Locate the cell with the specified text and output its (x, y) center coordinate. 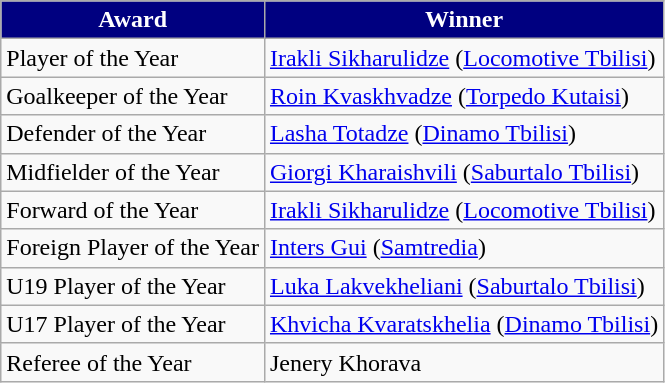
Forward of the Year (133, 210)
Khvicha Kvaratskhelia (Dinamo Tbilisi) (464, 324)
Winner (464, 20)
Midfielder of the Year (133, 172)
Roin Kvaskhvadze (Torpedo Kutaisi) (464, 96)
Goalkeeper of the Year (133, 96)
Foreign Player of the Year (133, 248)
Giorgi Kharaishvili (Saburtalo Tbilisi) (464, 172)
Referee of the Year (133, 362)
U19 Player of the Year (133, 286)
Award (133, 20)
Lasha Totadze (Dinamo Tbilisi) (464, 134)
U17 Player of the Year (133, 324)
Luka Lakvekheliani (Saburtalo Tbilisi) (464, 286)
Jenery Khorava (464, 362)
Defender of the Year (133, 134)
Player of the Year (133, 58)
Inters Gui (Samtredia) (464, 248)
